Determine the (X, Y) coordinate at the center of the cell enclosing the given text.  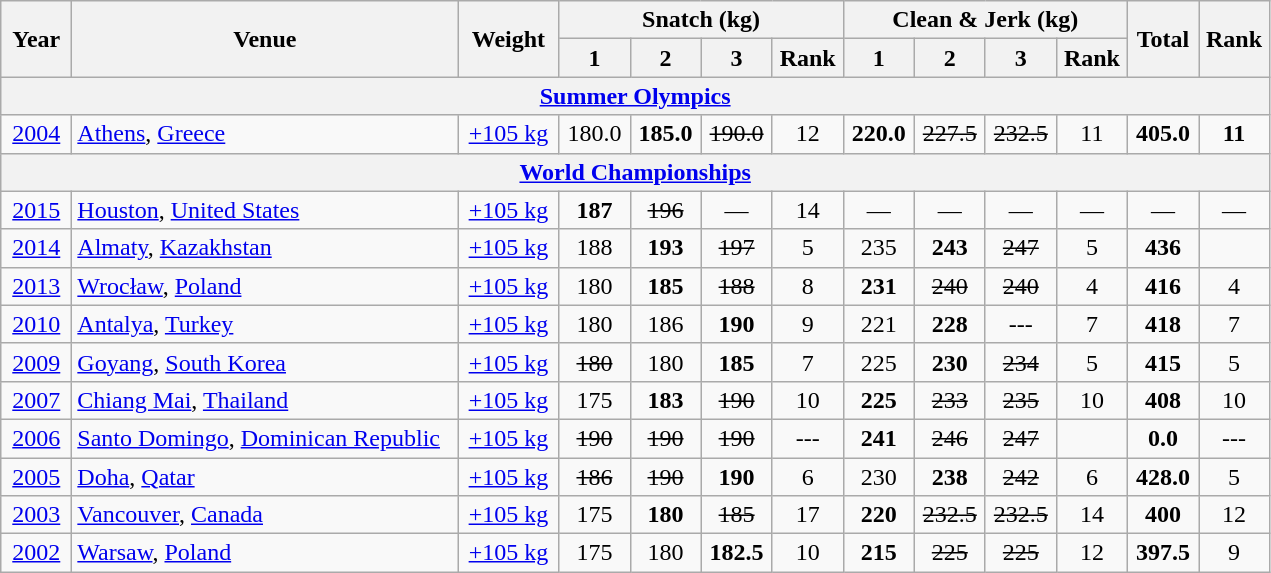
197 (736, 248)
241 (878, 438)
2004 (36, 134)
0.0 (1162, 438)
234 (1020, 362)
196 (666, 210)
Venue (265, 39)
221 (878, 324)
2014 (36, 248)
Antalya, Turkey (265, 324)
185.0 (666, 134)
Snatch (kg) (701, 20)
Vancouver, Canada (265, 515)
Santo Domingo, Dominican Republic (265, 438)
2006 (36, 438)
Weight (508, 39)
190.0 (736, 134)
418 (1162, 324)
220.0 (878, 134)
World Championships (636, 172)
183 (666, 400)
193 (666, 248)
Wrocław, Poland (265, 286)
Goyang, South Korea (265, 362)
Year (36, 39)
246 (950, 438)
Chiang Mai, Thailand (265, 400)
Warsaw, Poland (265, 553)
2009 (36, 362)
Houston, United States (265, 210)
215 (878, 553)
2003 (36, 515)
182.5 (736, 553)
2007 (36, 400)
243 (950, 248)
2005 (36, 477)
8 (808, 286)
2013 (36, 286)
Clean & Jerk (kg) (985, 20)
Almaty, Kazakhstan (265, 248)
17 (808, 515)
Athens, Greece (265, 134)
2002 (36, 553)
2010 (36, 324)
180.0 (594, 134)
416 (1162, 286)
428.0 (1162, 477)
227.5 (950, 134)
Doha, Qatar (265, 477)
405.0 (1162, 134)
397.5 (1162, 553)
415 (1162, 362)
Summer Olympics (636, 96)
436 (1162, 248)
231 (878, 286)
228 (950, 324)
233 (950, 400)
2015 (36, 210)
220 (878, 515)
242 (1020, 477)
187 (594, 210)
408 (1162, 400)
400 (1162, 515)
Total (1162, 39)
238 (950, 477)
